Find where the given text appears and provide that cell's center as (x, y) coordinate. 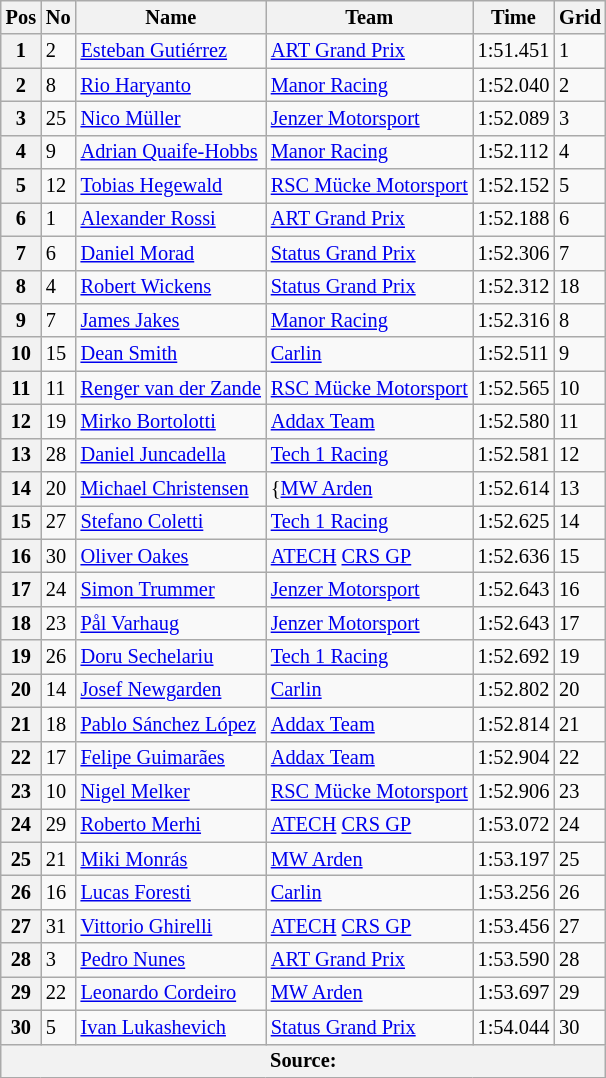
Josef Newgarden (171, 690)
Esteban Gutiérrez (171, 51)
1:53.256 (514, 892)
1:52.906 (514, 791)
No (58, 17)
1:52.904 (514, 758)
Daniel Morad (171, 253)
Source: (304, 1061)
Michael Christensen (171, 489)
1:53.197 (514, 859)
Oliver Oakes (171, 556)
1:53.072 (514, 825)
Renger van der Zande (171, 388)
Robert Wickens (171, 287)
Lucas Foresti (171, 892)
31 (58, 926)
1:52.112 (514, 152)
1:52.312 (514, 287)
Time (514, 17)
Pos (21, 17)
Nigel Melker (171, 791)
Rio Haryanto (171, 85)
1:52.802 (514, 690)
Leonardo Cordeiro (171, 993)
Daniel Juncadella (171, 455)
James Jakes (171, 320)
1:52.511 (514, 354)
Pedro Nunes (171, 960)
Grid (580, 17)
Stefano Coletti (171, 522)
Doru Sechelariu (171, 657)
Simon Trummer (171, 589)
1:52.581 (514, 455)
1:52.614 (514, 489)
Alexander Rossi (171, 219)
1:52.636 (514, 556)
1:52.188 (514, 219)
1:53.456 (514, 926)
1:52.040 (514, 85)
1:52.692 (514, 657)
1:53.590 (514, 960)
1:52.625 (514, 522)
Mirko Bortolotti (171, 421)
Pål Varhaug (171, 623)
{MW Arden (370, 489)
1:52.580 (514, 421)
Dean Smith (171, 354)
1:52.316 (514, 320)
Tobias Hegewald (171, 186)
Adrian Quaife-Hobbs (171, 152)
Ivan Lukashevich (171, 1027)
1:53.697 (514, 993)
Vittorio Ghirelli (171, 926)
1:52.565 (514, 388)
Miki Monrás (171, 859)
Felipe Guimarães (171, 758)
Roberto Merhi (171, 825)
Nico Müller (171, 118)
1:52.814 (514, 724)
1:52.306 (514, 253)
1:52.152 (514, 186)
Name (171, 17)
Team (370, 17)
1:51.451 (514, 51)
1:54.044 (514, 1027)
Pablo Sánchez López (171, 724)
1:52.089 (514, 118)
